Search for the cell housing the specified text and yield its (x, y) center coordinate. 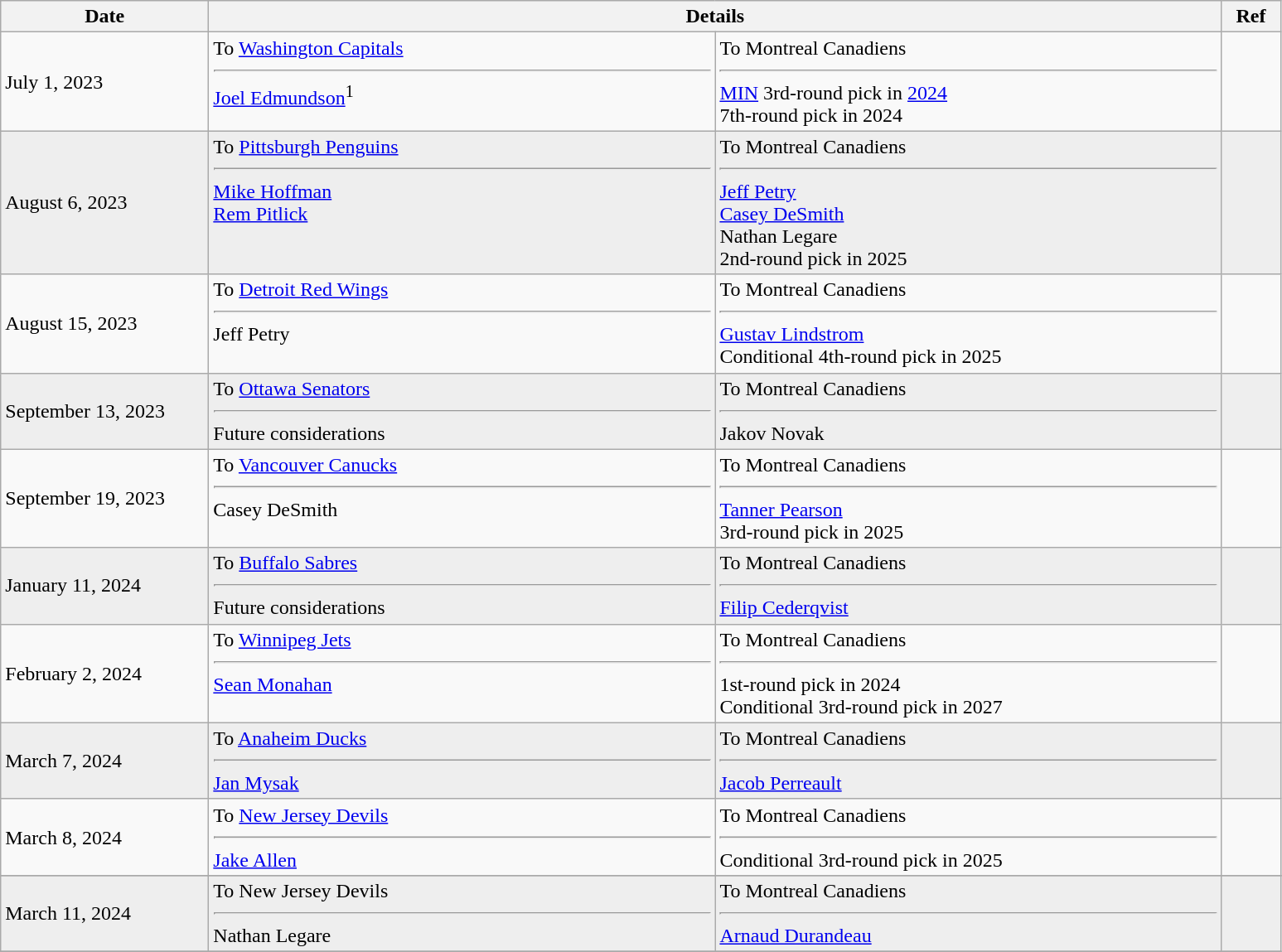
To Winnipeg JetsSean Monahan (462, 673)
February 2, 2024 (104, 673)
To Montreal CanadiensArnaud Durandeau (968, 913)
To Montreal CanadiensFilip Cederqvist (968, 586)
August 6, 2023 (104, 202)
Details (715, 17)
July 1, 2023 (104, 81)
Ref (1251, 17)
To Montreal CanadiensJakov Novak (968, 411)
September 19, 2023 (104, 499)
To Montreal CanadiensTanner Pearson3rd-round pick in 2025 (968, 499)
September 13, 2023 (104, 411)
To Montreal CanadiensMIN 3rd-round pick in 20247th-round pick in 2024 (968, 81)
March 7, 2024 (104, 761)
To Montreal CanadiensConditional 3rd-round pick in 2025 (968, 837)
To Anaheim DucksJan Mysak (462, 761)
To Vancouver CanucksCasey DeSmith (462, 499)
To New Jersey DevilsJake Allen (462, 837)
Date (104, 17)
To Washington CapitalsJoel Edmundson1 (462, 81)
January 11, 2024 (104, 586)
To Montreal Canadiens1st-round pick in 2024Conditional 3rd-round pick in 2027 (968, 673)
To New Jersey DevilsNathan Legare (462, 913)
To Pittsburgh Penguins Mike HoffmanRem Pitlick (462, 202)
To Ottawa SenatorsFuture considerations (462, 411)
To Montreal CanadiensGustav LindstromConditional 4th-round pick in 2025 (968, 323)
To Buffalo SabresFuture considerations (462, 586)
March 8, 2024 (104, 837)
To Montreal CanadiensJacob Perreault (968, 761)
To Detroit Red WingsJeff Petry (462, 323)
August 15, 2023 (104, 323)
To Montreal CanadiensJeff PetryCasey DeSmithNathan Legare2nd-round pick in 2025 (968, 202)
March 11, 2024 (104, 913)
